Pinpoint the cell where the given text exists, returning its [X, Y] midpoint coordinate. 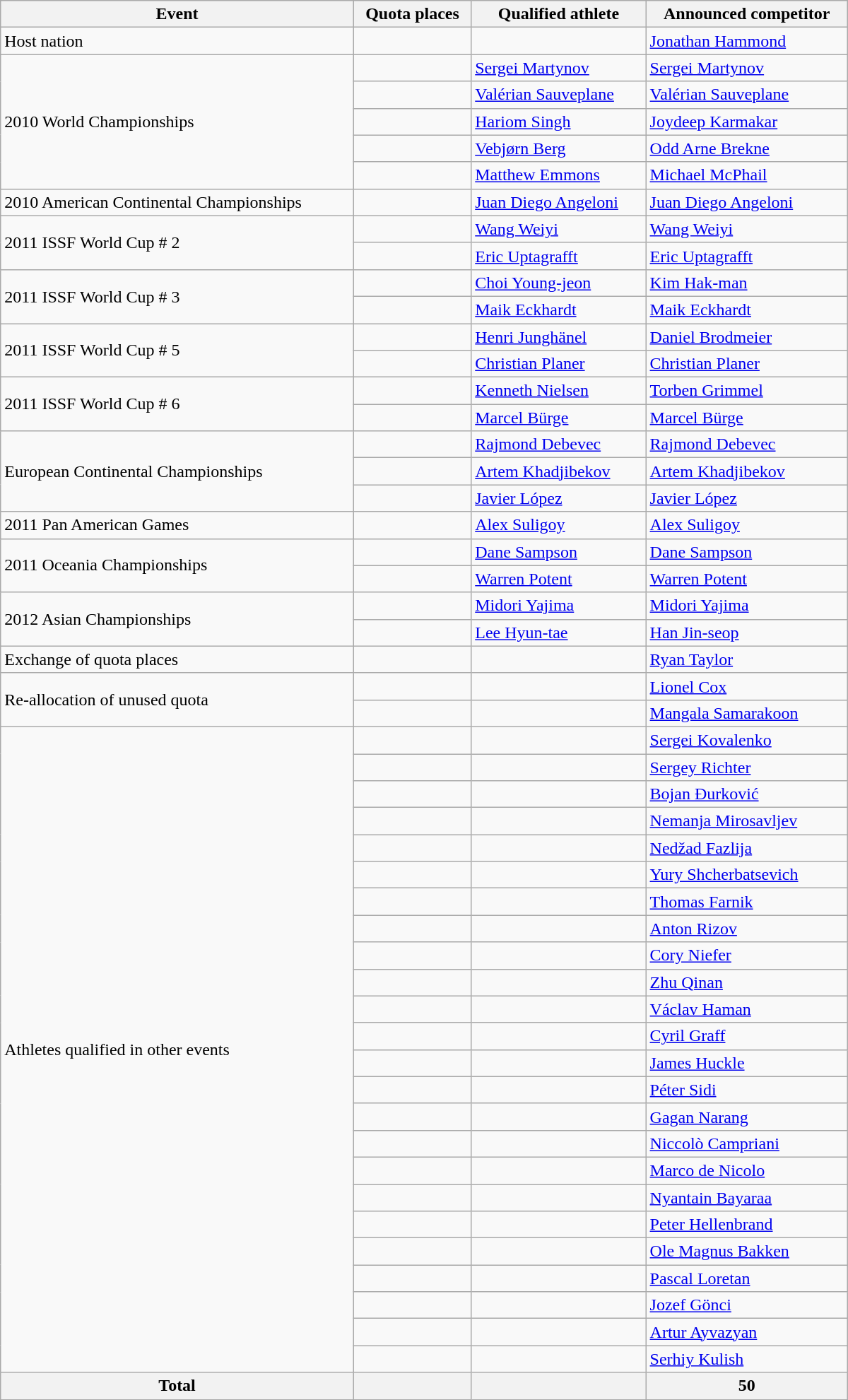
2011 ISSF World Cup # 3 [177, 296]
Anton Rizov [746, 929]
2011 Pan American Games [177, 525]
2011 ISSF World Cup # 2 [177, 242]
Ryan Taylor [746, 659]
2012 Asian Championships [177, 619]
Pascal Loretan [746, 1278]
Re-allocation of unused quota [177, 700]
Yury Shcherbatsevich [746, 875]
Gagan Narang [746, 1117]
Marco de Nicolo [746, 1170]
Ole Magnus Bakken [746, 1252]
2010 World Championships [177, 122]
Host nation [177, 41]
Nedžad Fazlija [746, 848]
Matthew Emmons [558, 175]
Hariom Singh [558, 122]
Jozef Gönci [746, 1305]
Daniel Brodmeier [746, 337]
Event [177, 14]
Nemanja Mirosavljev [746, 821]
2011 ISSF World Cup # 6 [177, 404]
Péter Sidi [746, 1090]
Bojan Đurković [746, 794]
Artur Ayvazyan [746, 1332]
Lee Hyun-tae [558, 633]
50 [746, 1386]
Thomas Farnik [746, 902]
Vebjørn Berg [558, 148]
Joydeep Karmakar [746, 122]
Torben Grimmel [746, 391]
2011 Oceania Championships [177, 565]
Kim Hak-man [746, 283]
Lionel Cox [746, 686]
Athletes qualified in other events [177, 1049]
Announced competitor [746, 14]
Michael McPhail [746, 175]
Mangala Samarakoon [746, 713]
Quota places [412, 14]
Han Jin-seop [746, 633]
European Continental Championships [177, 471]
Sergey Richter [746, 767]
Total [177, 1386]
Henri Junghänel [558, 337]
Exchange of quota places [177, 659]
Choi Young-jeon [558, 283]
Václav Haman [746, 1009]
Niccolò Campriani [746, 1143]
Kenneth Nielsen [558, 391]
Peter Hellenbrand [746, 1225]
Nyantain Bayaraa [746, 1198]
Sergei Kovalenko [746, 740]
James Huckle [746, 1063]
2011 ISSF World Cup # 5 [177, 351]
Serhiy Kulish [746, 1359]
Cory Niefer [746, 955]
Odd Arne Brekne [746, 148]
Cyril Graff [746, 1036]
Zhu Qinan [746, 982]
2010 American Continental Championships [177, 202]
Jonathan Hammond [746, 41]
Qualified athlete [558, 14]
